Provide the (x, y) coordinate of the cell's center where the given text is located.  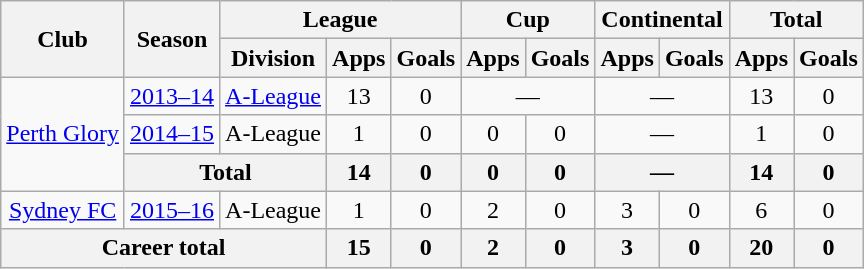
6 (761, 210)
2013–14 (172, 96)
Career total (164, 248)
15 (359, 248)
Perth Glory (63, 134)
Sydney FC (63, 210)
Division (274, 58)
Continental (662, 20)
Cup (528, 20)
2014–15 (172, 134)
20 (761, 248)
Season (172, 39)
Club (63, 39)
League (340, 20)
2015–16 (172, 210)
